Extract the (x, y) coordinate from the center of the cell holding the provided text.  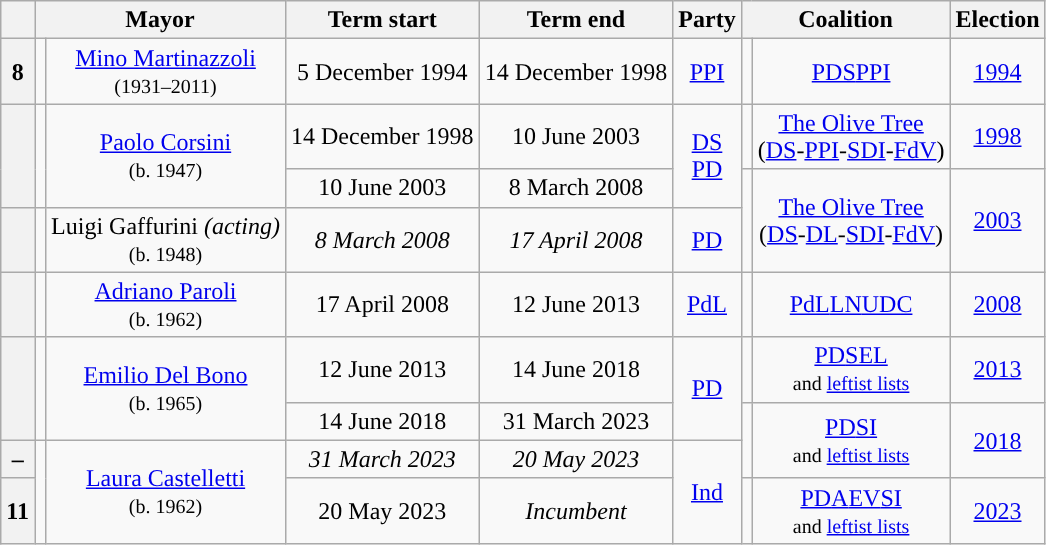
Incumbent (576, 510)
2008 (998, 304)
Paolo Corsini (b. 1947) (166, 156)
The Olive Tree(DS-DL-SDI-FdV) (851, 220)
The Olive Tree(DS-PPI-SDI-FdV) (851, 136)
Election (998, 20)
Mayor (160, 20)
11 (18, 510)
Party (707, 20)
PDAEVSIand leftist lists (851, 510)
Mino Martinazzoli (1931–2011) (166, 72)
2003 (998, 220)
Term end (576, 20)
PDSPPI (851, 72)
Adriano Paroli (b. 1962) (166, 304)
PDSIand leftist lists (851, 440)
1994 (998, 72)
PdLLNUDC (851, 304)
– (18, 459)
5 December 1994 (382, 72)
8 (18, 72)
Luigi Gaffurini (acting)(b. 1948) (166, 240)
Coalition (846, 20)
Emilio Del Bono (b. 1965) (166, 388)
Term start (382, 20)
PDSELand leftist lists (851, 370)
PdL (707, 304)
Ind (707, 492)
DSPD (707, 156)
2023 (998, 510)
Laura Castelletti (b. 1962) (166, 492)
PPI (707, 72)
2013 (998, 370)
2018 (998, 440)
1998 (998, 136)
